Output the (X, Y) coordinate of the center of the cell containing the given text.  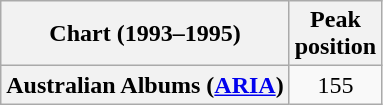
Chart (1993–1995) (145, 34)
Australian Albums (ARIA) (145, 85)
155 (335, 85)
Peakposition (335, 34)
